Locate the cell with the specified text and output its [x, y] center coordinate. 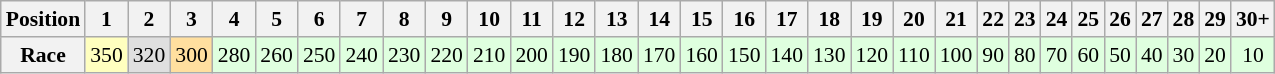
140 [786, 55]
150 [744, 55]
210 [490, 55]
300 [192, 55]
12 [574, 19]
8 [404, 19]
Race [43, 55]
6 [320, 19]
280 [234, 55]
29 [1215, 19]
19 [872, 19]
11 [532, 19]
120 [872, 55]
Position [43, 19]
130 [830, 55]
200 [532, 55]
160 [702, 55]
190 [574, 55]
80 [1025, 55]
320 [150, 55]
18 [830, 19]
40 [1152, 55]
110 [914, 55]
100 [956, 55]
28 [1184, 19]
21 [956, 19]
50 [1120, 55]
230 [404, 55]
170 [660, 55]
23 [1025, 19]
2 [150, 19]
17 [786, 19]
13 [616, 19]
1 [106, 19]
220 [446, 55]
60 [1088, 55]
260 [276, 55]
3 [192, 19]
350 [106, 55]
30 [1184, 55]
250 [320, 55]
90 [993, 55]
27 [1152, 19]
30+ [1253, 19]
26 [1120, 19]
70 [1057, 55]
4 [234, 19]
16 [744, 19]
7 [362, 19]
14 [660, 19]
22 [993, 19]
24 [1057, 19]
9 [446, 19]
5 [276, 19]
240 [362, 55]
25 [1088, 19]
15 [702, 19]
180 [616, 55]
